Output the [x, y] coordinate of the center of the cell containing the given text.  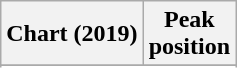
Peakposition [189, 34]
Chart (2019) [72, 34]
